Provide the (x, y) coordinate of the cell's center where the given text is located.  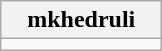
mkhedruli (82, 20)
